Detect which cell encompasses the target text, then output its [X, Y] center coordinate. 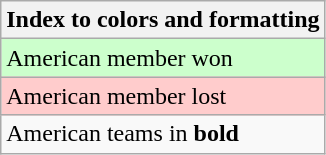
Index to colors and formatting [163, 20]
American member lost [163, 96]
American member won [163, 58]
American teams in bold [163, 134]
